Scan for the cell matching the given text and deliver its [x, y] coordinate at center. 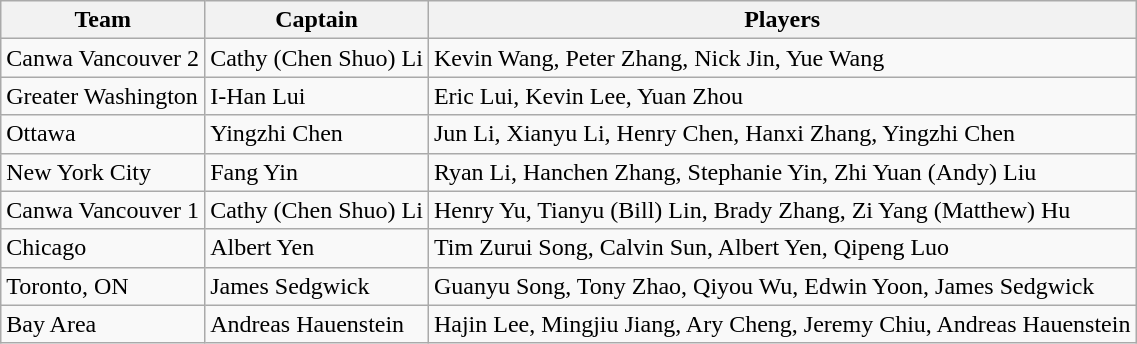
Hajin Lee, Mingjiu Jiang, Ary Cheng, Jeremy Chiu, Andreas Hauenstein [782, 324]
Yingzhi Chen [317, 134]
Albert Yen [317, 248]
Toronto, ON [103, 286]
Guanyu Song, Tony Zhao, Qiyou Wu, Edwin Yoon, James Sedgwick [782, 286]
James Sedgwick [317, 286]
Jun Li, Xianyu Li, Henry Chen, Hanxi Zhang, Yingzhi Chen [782, 134]
Bay Area [103, 324]
Ryan Li, Hanchen Zhang, Stephanie Yin, Zhi Yuan (Andy) Liu [782, 172]
Canwa Vancouver 2 [103, 58]
New York City [103, 172]
Players [782, 20]
Andreas Hauenstein [317, 324]
Ottawa [103, 134]
I-Han Lui [317, 96]
Tim Zurui Song, Calvin Sun, Albert Yen, Qipeng Luo [782, 248]
Captain [317, 20]
Team [103, 20]
Fang Yin [317, 172]
Greater Washington [103, 96]
Eric Lui, Kevin Lee, Yuan Zhou [782, 96]
Henry Yu, Tianyu (Bill) Lin, Brady Zhang, Zi Yang (Matthew) Hu [782, 210]
Chicago [103, 248]
Canwa Vancouver 1 [103, 210]
Kevin Wang, Peter Zhang, Nick Jin, Yue Wang [782, 58]
